From the cell containing the given text, extract its center point as (x, y) coordinate. 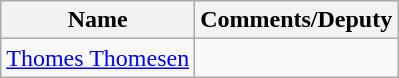
Comments/Deputy (296, 20)
Thomes Thomesen (98, 58)
Name (98, 20)
